Find where the given text appears and provide that cell's center as (X, Y) coordinate. 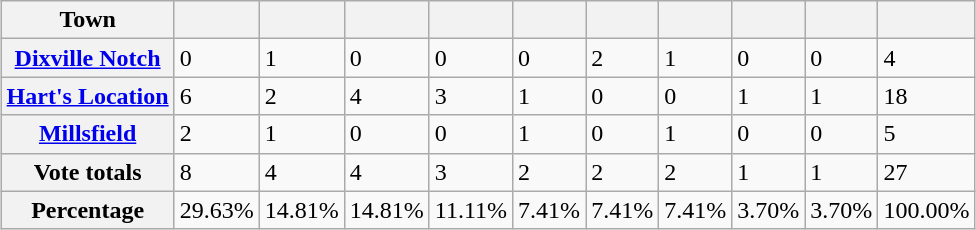
11.11% (470, 210)
100.00% (926, 210)
Dixville Notch (88, 58)
8 (216, 172)
6 (216, 96)
Hart's Location (88, 96)
Vote totals (88, 172)
29.63% (216, 210)
5 (926, 134)
Millsfield (88, 134)
27 (926, 172)
Percentage (88, 210)
18 (926, 96)
Town (88, 20)
